Find where the given text appears and provide that cell's center as (x, y) coordinate. 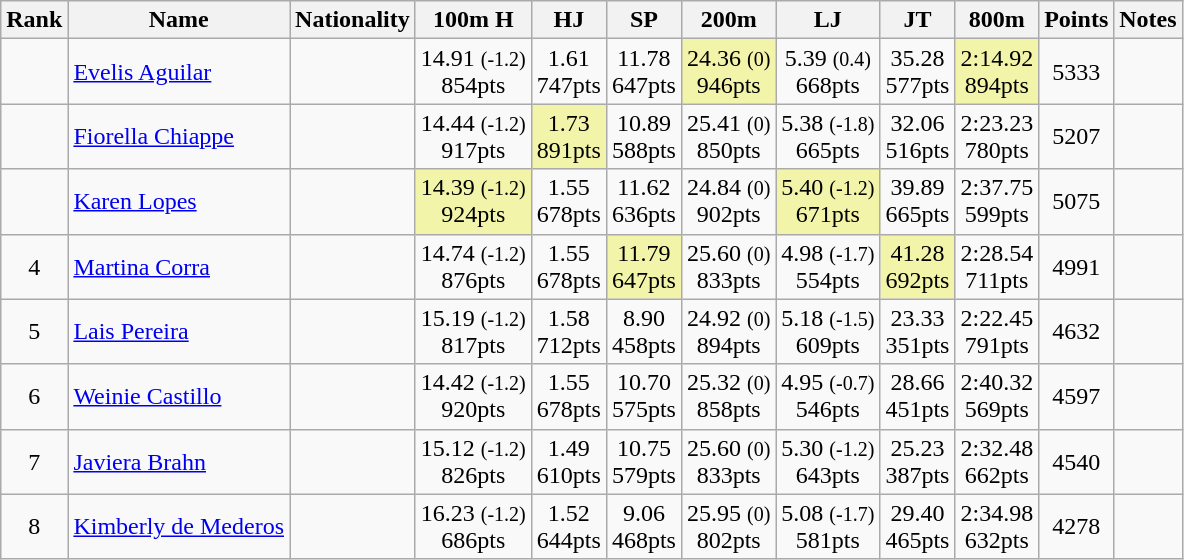
LJ (828, 20)
1.52 644pts (568, 526)
Nationality (353, 20)
Name (179, 20)
5.40 (-1.2) 671pts (828, 202)
28.66 451pts (918, 396)
6 (34, 396)
2:40.32 569pts (997, 396)
25.23 387pts (918, 462)
25.95 (0) 802pts (728, 526)
1.73 891pts (568, 136)
2:32.48 662pts (997, 462)
Points (1076, 20)
1.61 747pts (568, 72)
41.28 692pts (918, 266)
Lais Pereira (179, 332)
14.42 (-1.2) 920pts (473, 396)
SP (644, 20)
2:37.75 599pts (997, 202)
14.44 (-1.2) 917pts (473, 136)
25.32 (0) 858pts (728, 396)
Martina Corra (179, 266)
14.91 (-1.2) 854pts (473, 72)
4 (34, 266)
10.75 579pts (644, 462)
7 (34, 462)
5 (34, 332)
10.70 575pts (644, 396)
14.74 (-1.2) 876pts (473, 266)
5207 (1076, 136)
11.79 647pts (644, 266)
2:14.92 894pts (997, 72)
Notes (1148, 20)
Weinie Castillo (179, 396)
29.40 465pts (918, 526)
4.95 (-0.7) 546pts (828, 396)
16.23 (-1.2) 686pts (473, 526)
JT (918, 20)
14.39 (-1.2) 924pts (473, 202)
5333 (1076, 72)
4278 (1076, 526)
32.06 516pts (918, 136)
Rank (34, 20)
2:34.98 632pts (997, 526)
2:28.54 711pts (997, 266)
Karen Lopes (179, 202)
23.33 351pts (918, 332)
8.90 458pts (644, 332)
25.41 (0) 850pts (728, 136)
15.19 (-1.2) 817pts (473, 332)
5075 (1076, 202)
Javiera Brahn (179, 462)
2:22.45 791pts (997, 332)
2:23.23 780pts (997, 136)
35.28 577pts (918, 72)
4597 (1076, 396)
24.36 (0) 946pts (728, 72)
24.92 (0) 894pts (728, 332)
11.78 647pts (644, 72)
11.62 636pts (644, 202)
5.38 (-1.8) 665pts (828, 136)
10.89 588pts (644, 136)
4991 (1076, 266)
9.06 468pts (644, 526)
1.49 610pts (568, 462)
100m H (473, 20)
8 (34, 526)
39.89 665pts (918, 202)
Kimberly de Mederos (179, 526)
HJ (568, 20)
800m (997, 20)
5.08 (-1.7) 581pts (828, 526)
Fiorella Chiappe (179, 136)
15.12 (-1.2) 826pts (473, 462)
4632 (1076, 332)
Evelis Aguilar (179, 72)
4.98 (-1.7) 554pts (828, 266)
5.18 (-1.5) 609pts (828, 332)
24.84 (0) 902pts (728, 202)
5.39 (0.4) 668pts (828, 72)
5.30 (-1.2) 643pts (828, 462)
200m (728, 20)
1.58 712pts (568, 332)
4540 (1076, 462)
